Locate the cell with the specified text and output its (x, y) center coordinate. 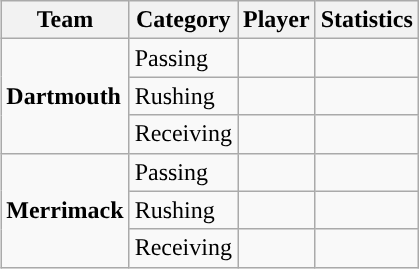
Statistics (366, 20)
Player (277, 20)
Team (65, 20)
Dartmouth (65, 96)
Category (183, 20)
Merrimack (65, 210)
